Output the (x, y) coordinate of the center of the cell containing the given text.  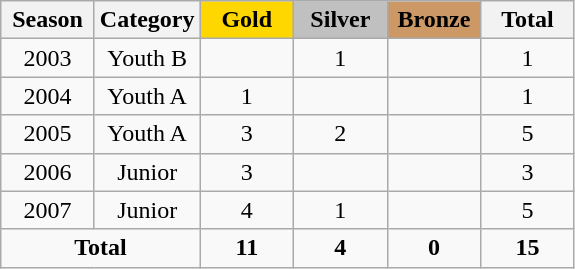
2006 (48, 172)
Bronze (434, 20)
Silver (341, 20)
2003 (48, 58)
Gold (247, 20)
2007 (48, 210)
Youth B (147, 58)
Season (48, 20)
2005 (48, 134)
Category (147, 20)
15 (528, 248)
2 (341, 134)
11 (247, 248)
2004 (48, 96)
0 (434, 248)
